From the cell containing the given text, extract its center point as (X, Y) coordinate. 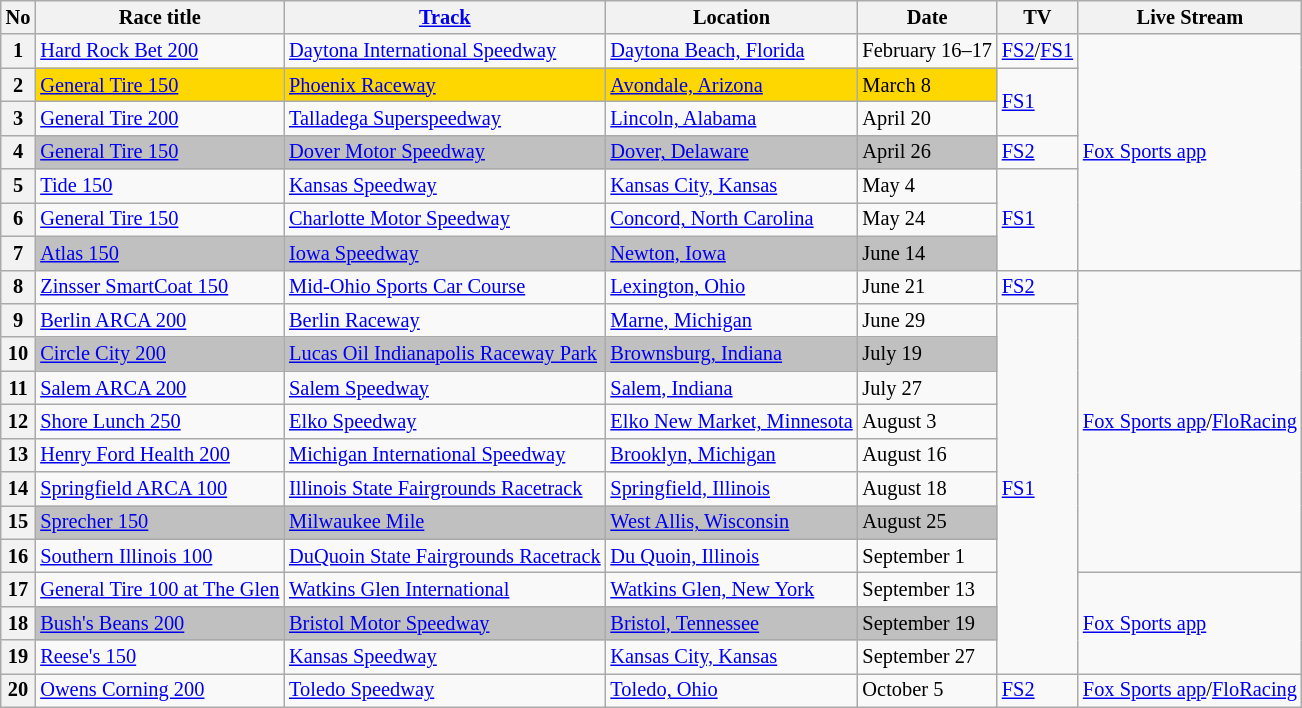
Berlin Raceway (444, 320)
September 19 (928, 623)
Daytona International Speedway (444, 51)
August 18 (928, 489)
Concord, North Carolina (731, 219)
Mid-Ohio Sports Car Course (444, 287)
16 (18, 556)
Lincoln, Alabama (731, 118)
Iowa Speedway (444, 253)
Berlin ARCA 200 (160, 320)
Bristol, Tennessee (731, 623)
Du Quoin, Illinois (731, 556)
Toledo Speedway (444, 690)
September 27 (928, 657)
Springfield, Illinois (731, 489)
Talladega Superspeedway (444, 118)
Henry Ford Health 200 (160, 455)
Michigan International Speedway (444, 455)
Owens Corning 200 (160, 690)
3 (18, 118)
August 3 (928, 421)
Dover Motor Speedway (444, 152)
Daytona Beach, Florida (731, 51)
Brooklyn, Michigan (731, 455)
Toledo, Ohio (731, 690)
Charlotte Motor Speedway (444, 219)
Springfield ARCA 100 (160, 489)
Hard Rock Bet 200 (160, 51)
14 (18, 489)
Lexington, Ohio (731, 287)
Southern Illinois 100 (160, 556)
Watkins Glen International (444, 589)
June 14 (928, 253)
11 (18, 388)
May 4 (928, 186)
Illinois State Fairgrounds Racetrack (444, 489)
DuQuoin State Fairgrounds Racetrack (444, 556)
West Allis, Wisconsin (731, 522)
6 (18, 219)
18 (18, 623)
May 24 (928, 219)
2 (18, 85)
FS2/FS1 (1038, 51)
5 (18, 186)
Elko New Market, Minnesota (731, 421)
Phoenix Raceway (444, 85)
Dover, Delaware (731, 152)
April 26 (928, 152)
4 (18, 152)
13 (18, 455)
Newton, Iowa (731, 253)
TV (1038, 17)
September 13 (928, 589)
August 25 (928, 522)
General Tire 200 (160, 118)
Bush's Beans 200 (160, 623)
Live Stream (1190, 17)
No (18, 17)
Watkins Glen, New York (731, 589)
7 (18, 253)
July 19 (928, 354)
Salem Speedway (444, 388)
Location (731, 17)
Avondale, Arizona (731, 85)
September 1 (928, 556)
Brownsburg, Indiana (731, 354)
Sprecher 150 (160, 522)
20 (18, 690)
9 (18, 320)
April 20 (928, 118)
Reese's 150 (160, 657)
Milwaukee Mile (444, 522)
Elko Speedway (444, 421)
8 (18, 287)
Circle City 200 (160, 354)
Track (444, 17)
Lucas Oil Indianapolis Raceway Park (444, 354)
General Tire 100 at The Glen (160, 589)
12 (18, 421)
Bristol Motor Speedway (444, 623)
August 16 (928, 455)
19 (18, 657)
July 27 (928, 388)
Race title (160, 17)
June 29 (928, 320)
15 (18, 522)
Zinsser SmartCoat 150 (160, 287)
1 (18, 51)
10 (18, 354)
Salem ARCA 200 (160, 388)
Tide 150 (160, 186)
17 (18, 589)
March 8 (928, 85)
Shore Lunch 250 (160, 421)
Date (928, 17)
February 16–17 (928, 51)
Marne, Michigan (731, 320)
Atlas 150 (160, 253)
October 5 (928, 690)
Salem, Indiana (731, 388)
June 21 (928, 287)
